Pinpoint the cell where the given text exists, returning its [X, Y] midpoint coordinate. 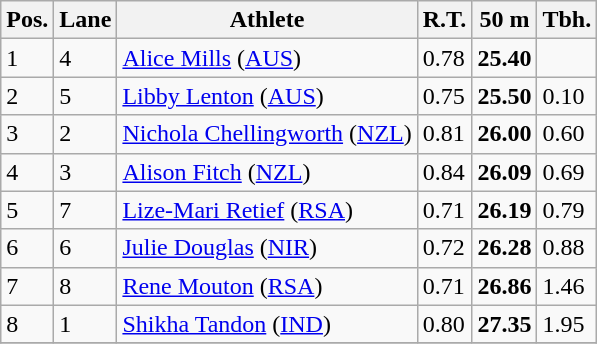
0.60 [567, 134]
0.75 [444, 96]
Tbh. [567, 20]
Julie Douglas (NIR) [267, 248]
0.10 [567, 96]
Nichola Chellingworth (NZL) [267, 134]
26.09 [504, 172]
26.28 [504, 248]
Alice Mills (AUS) [267, 58]
0.69 [567, 172]
26.86 [504, 286]
Shikha Tandon (IND) [267, 324]
50 m [504, 20]
0.84 [444, 172]
Alison Fitch (NZL) [267, 172]
0.78 [444, 58]
0.81 [444, 134]
Pos. [28, 20]
0.79 [567, 210]
0.80 [444, 324]
Lize-Mari Retief (RSA) [267, 210]
0.72 [444, 248]
Libby Lenton (AUS) [267, 96]
Athlete [267, 20]
25.50 [504, 96]
27.35 [504, 324]
Rene Mouton (RSA) [267, 286]
25.40 [504, 58]
1.95 [567, 324]
R.T. [444, 20]
26.00 [504, 134]
1.46 [567, 286]
0.88 [567, 248]
26.19 [504, 210]
Lane [86, 20]
